Return (X, Y) of the center of cell containing provided text 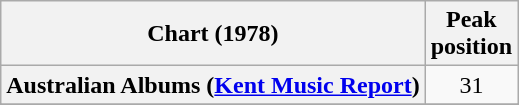
Chart (1978) (213, 34)
31 (471, 85)
Peakposition (471, 34)
Australian Albums (Kent Music Report) (213, 85)
